Return [X, Y] of the center of cell containing provided text 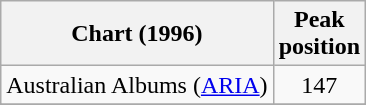
Chart (1996) [137, 34]
Australian Albums (ARIA) [137, 85]
Peakposition [319, 34]
147 [319, 85]
